Return (X, Y) of the center of cell containing provided text 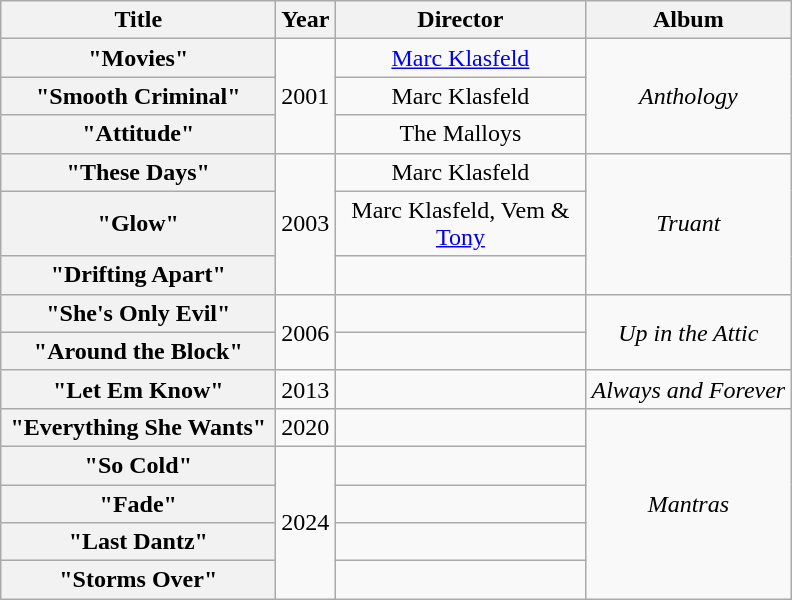
2001 (306, 96)
"Glow" (138, 224)
The Malloys (460, 134)
2013 (306, 389)
Year (306, 20)
Marc Klasfeld, Vem & Tony (460, 224)
Director (460, 20)
"Storms Over" (138, 580)
"These Days" (138, 172)
Truant (688, 224)
"So Cold" (138, 465)
"Everything She Wants" (138, 427)
2024 (306, 522)
"Fade" (138, 503)
"She's Only Evil" (138, 313)
Mantras (688, 503)
"Attitude" (138, 134)
"Around the Block" (138, 351)
2003 (306, 224)
2020 (306, 427)
"Movies" (138, 58)
Anthology (688, 96)
"Smooth Criminal" (138, 96)
Title (138, 20)
Always and Forever (688, 389)
"Drifting Apart" (138, 275)
Up in the Attic (688, 332)
Album (688, 20)
2006 (306, 332)
"Let Em Know" (138, 389)
"Last Dantz" (138, 542)
